Determine the [x, y] coordinate at the center of the cell enclosing the given text.  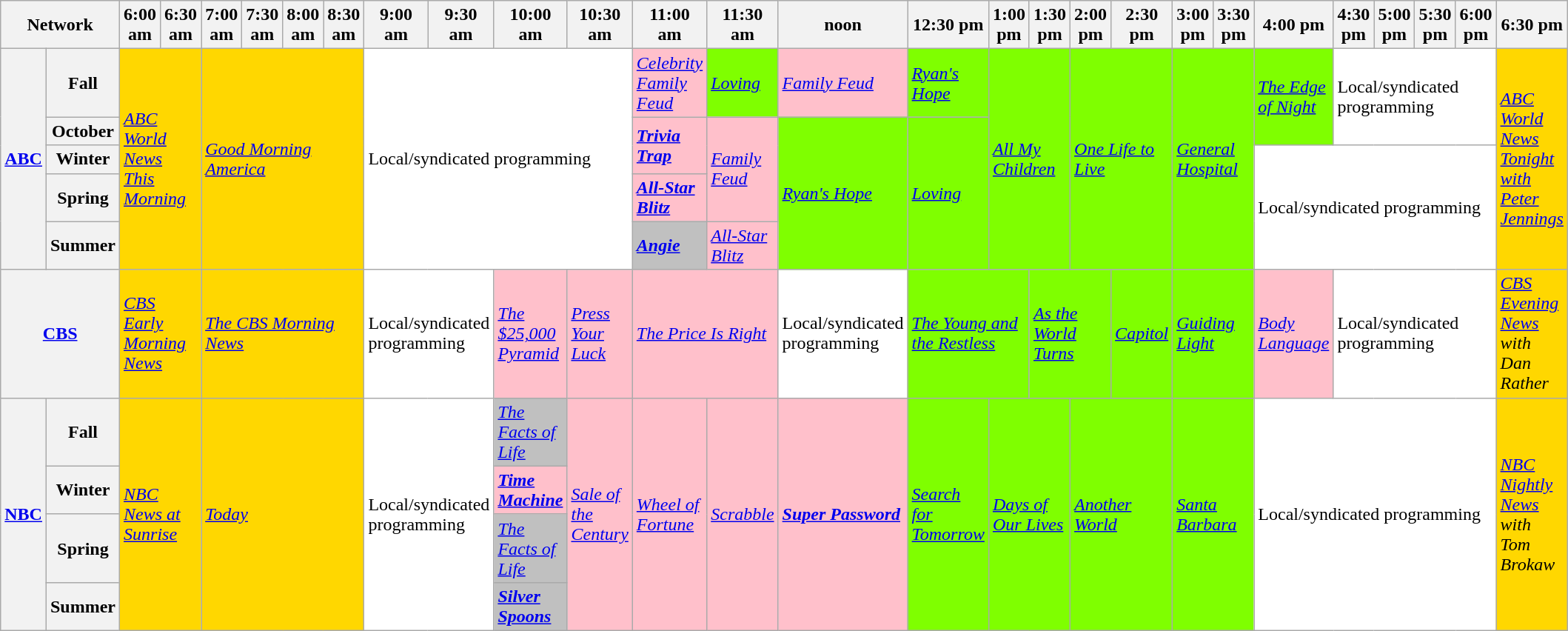
The CBS Morning News [283, 333]
11:00 am [669, 25]
Sale of the Century [600, 514]
7:00 am [222, 25]
ABC World News This Morning [161, 159]
11:30 am [743, 25]
NBC News at Sunrise [161, 514]
CBS Early Morning News [161, 333]
Another World [1122, 514]
2:00 pm [1091, 25]
General Hospital [1213, 159]
3:30 pm [1233, 25]
6:30 am [181, 25]
Silver Spoons [530, 606]
Body Language [1294, 333]
Celebrity Family Feud [669, 83]
Angie [669, 246]
9:00 am [396, 25]
CBS Evening News with Dan Rather [1532, 333]
Wheel of Fortune [669, 514]
8:00 am [304, 25]
Today [283, 514]
10:30 am [600, 25]
The $25,000 Pyramid [530, 333]
Time Machine [530, 490]
The Young and the Restless [968, 333]
Santa Barbara [1213, 514]
NBC Nightly News with Tom Brokaw [1532, 514]
6:00 pm [1476, 25]
As the World Turns [1070, 333]
1:30 pm [1050, 25]
8:30 am [344, 25]
9:30 am [460, 25]
Super Password [842, 514]
6:30 pm [1532, 25]
noon [842, 25]
Network [61, 25]
1:00 pm [1008, 25]
Scrabble [743, 514]
CBS [61, 333]
ABC World News Tonight with Peter Jennings [1532, 159]
NBC [24, 514]
5:30 pm [1435, 25]
Good Morning America [283, 159]
7:30 am [262, 25]
5:00 pm [1395, 25]
Days of Our Lives [1029, 514]
Capitol [1142, 333]
Guiding Light [1213, 333]
10:00 am [530, 25]
2:30 pm [1142, 25]
October [83, 131]
Press Your Luck [600, 333]
4:30 pm [1353, 25]
12:30 pm [948, 25]
All My Children [1029, 159]
6:00 am [141, 25]
ABC [24, 159]
Trivia Trap [669, 145]
The Price Is Right [705, 333]
Search for Tomorrow [948, 514]
One Life to Live [1122, 159]
4:00 pm [1294, 25]
3:00 pm [1193, 25]
The Edge of Night [1294, 97]
